Search for the cell housing the specified text and yield its (X, Y) center coordinate. 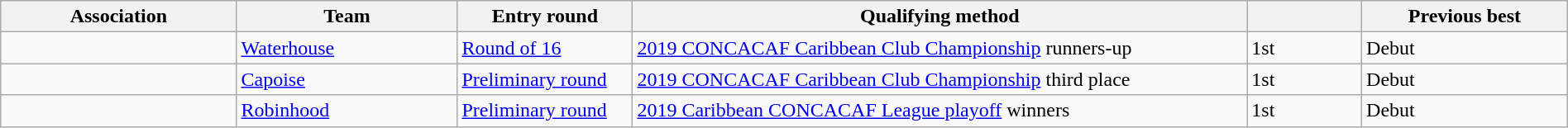
Qualifying method (939, 17)
Round of 16 (545, 48)
Team (347, 17)
Robinhood (347, 111)
Waterhouse (347, 48)
2019 CONCACAF Caribbean Club Championship runners-up (939, 48)
Previous best (1465, 17)
Association (119, 17)
Entry round (545, 17)
Capoise (347, 79)
2019 CONCACAF Caribbean Club Championship third place (939, 79)
2019 Caribbean CONCACAF League playoff winners (939, 111)
